Search for the cell housing the specified text and yield its [x, y] center coordinate. 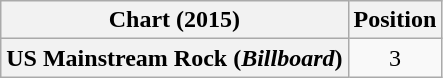
US Mainstream Rock (Billboard) [174, 58]
Position [395, 20]
3 [395, 58]
Chart (2015) [174, 20]
